Scan for the cell matching the given text and deliver its [x, y] coordinate at center. 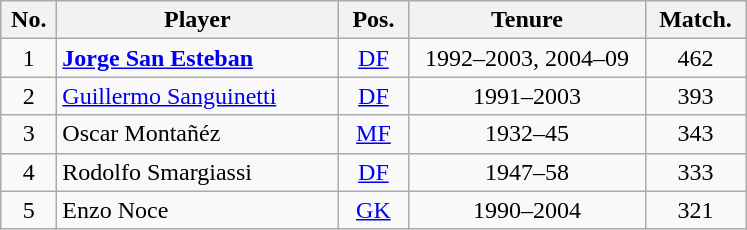
3 [29, 134]
393 [696, 96]
333 [696, 172]
Enzo Noce [198, 210]
Guillermo Sanguinetti [198, 96]
1991–2003 [527, 96]
Rodolfo Smargiassi [198, 172]
Jorge San Esteban [198, 58]
1992–2003, 2004–09 [527, 58]
4 [29, 172]
462 [696, 58]
343 [696, 134]
Pos. [374, 20]
1932–45 [527, 134]
1990–2004 [527, 210]
Match. [696, 20]
Player [198, 20]
No. [29, 20]
Tenure [527, 20]
321 [696, 210]
MF [374, 134]
1 [29, 58]
2 [29, 96]
1947–58 [527, 172]
GK [374, 210]
5 [29, 210]
Oscar Montañéz [198, 134]
